Pinpoint the cell where the given text exists, returning its (X, Y) midpoint coordinate. 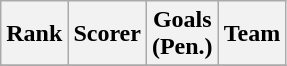
Rank (34, 34)
Scorer (108, 34)
Goals(Pen.) (182, 34)
Team (252, 34)
